Determine the [X, Y] coordinate at the center of the cell enclosing the given text.  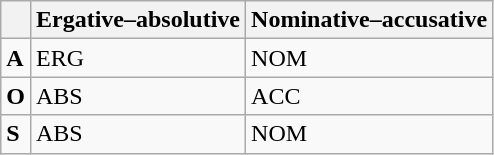
ERG [138, 58]
S [16, 134]
A [16, 58]
O [16, 96]
ACC [370, 96]
Nominative–accusative [370, 20]
Ergative–absolutive [138, 20]
